Return the (X, Y) coordinate for the center point of the cell that contains the specified text.  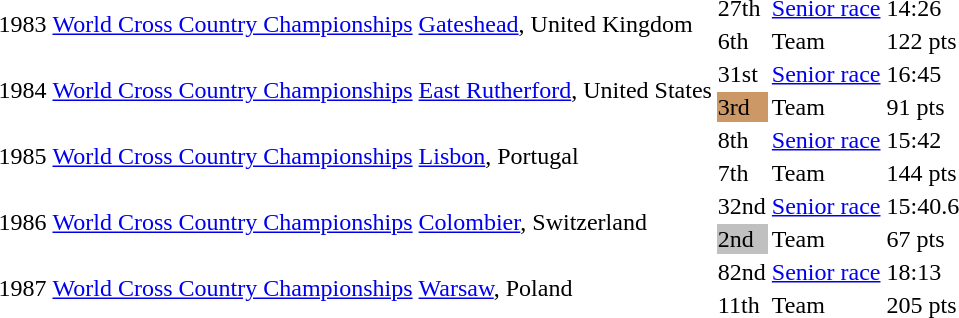
8th (742, 140)
Lisbon, Portugal (565, 156)
3rd (742, 107)
2nd (742, 239)
32nd (742, 206)
East Rutherford, United States (565, 90)
7th (742, 173)
31st (742, 74)
6th (742, 41)
82nd (742, 272)
Colombier, Switzerland (565, 222)
